Return [X, Y] of the center of cell containing provided text 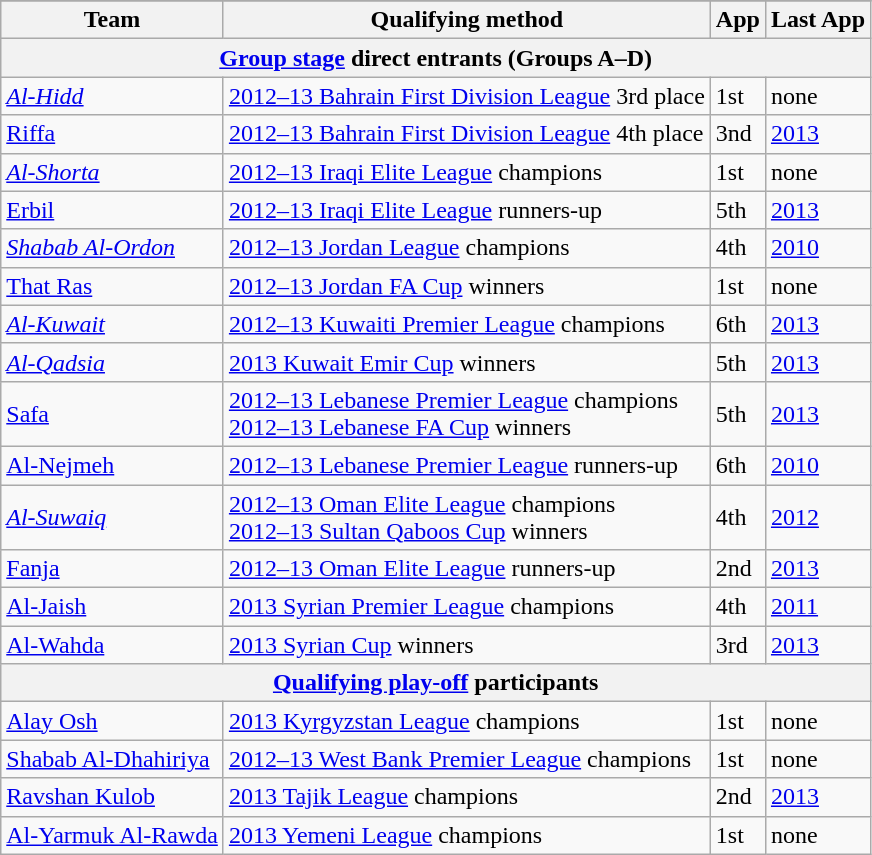
2012–13 West Bank Premier League champions [466, 759]
Fanja [112, 569]
2012–13 Kuwaiti Premier League champions [466, 324]
2013 Kyrgyzstan League champions [466, 721]
Ravshan Kulob [112, 797]
2011 [818, 607]
2012–13 Oman Elite League runners-up [466, 569]
2013 Tajik League champions [466, 797]
2012–13 Iraqi Elite League champions [466, 172]
3rd [738, 645]
Alay Osh [112, 721]
Shabab Al-Dhahiriya [112, 759]
Safa [112, 414]
2012–13 Oman Elite League champions2012–13 Sultan Qaboos Cup winners [466, 516]
2013 Syrian Premier League champions [466, 607]
2012–13 Jordan League champions [466, 248]
Last App [818, 20]
2012–13 Iraqi Elite League runners-up [466, 210]
Al-Yarmuk Al-Rawda [112, 835]
2012 [818, 516]
Qualifying play-off participants [436, 683]
3nd [738, 134]
Group stage direct entrants (Groups A–D) [436, 58]
App [738, 20]
Al-Hidd [112, 96]
Al-Kuwait [112, 324]
2012–13 Bahrain First Division League 4th place [466, 134]
2013 Yemeni League champions [466, 835]
Shabab Al-Ordon [112, 248]
2013 Syrian Cup winners [466, 645]
2012–13 Bahrain First Division League 3rd place [466, 96]
That Ras [112, 286]
2013 Kuwait Emir Cup winners [466, 362]
Al-Qadsia [112, 362]
Al-Jaish [112, 607]
Al-Shorta [112, 172]
2012–13 Jordan FA Cup winners [466, 286]
2012–13 Lebanese Premier League champions2012–13 Lebanese FA Cup winners [466, 414]
Al-Wahda [112, 645]
Qualifying method [466, 20]
Al-Suwaiq [112, 516]
Al-Nejmeh [112, 465]
Erbil [112, 210]
Riffa [112, 134]
Team [112, 20]
2012–13 Lebanese Premier League runners-up [466, 465]
